Extract the [x, y] coordinate from the center of the cell holding the provided text.  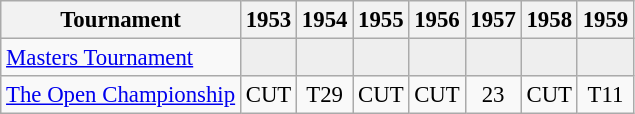
Tournament [121, 20]
1959 [605, 20]
1955 [381, 20]
1954 [325, 20]
1953 [268, 20]
1958 [549, 20]
The Open Championship [121, 95]
Masters Tournament [121, 58]
1957 [493, 20]
1956 [437, 20]
T11 [605, 95]
23 [493, 95]
T29 [325, 95]
